Locate the cell with the specified text and output its [x, y] center coordinate. 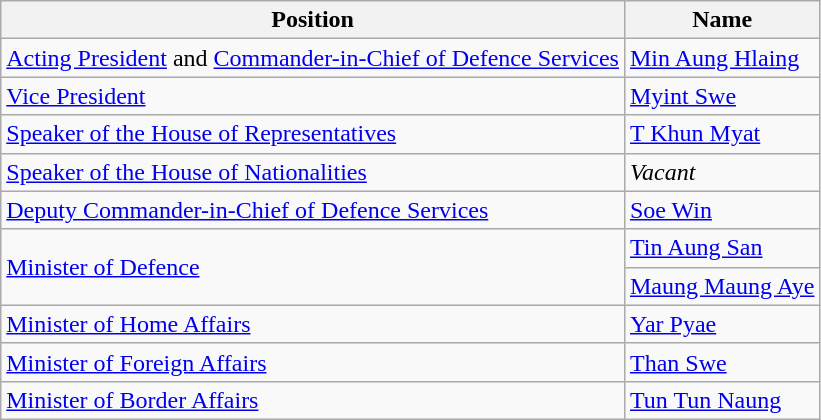
Speaker of the House of Representatives [313, 134]
Minister of Home Affairs [313, 324]
Tun Tun Naung [722, 400]
Tin Aung San [722, 248]
Deputy Commander-in-Chief of Defence Services [313, 210]
Vice President [313, 96]
Soe Win [722, 210]
Than Swe [722, 362]
T Khun Myat [722, 134]
Minister of Foreign Affairs [313, 362]
Acting President and Commander-in-Chief of Defence Services [313, 58]
Minister of Border Affairs [313, 400]
Myint Swe [722, 96]
Yar Pyae [722, 324]
Maung Maung Aye [722, 286]
Name [722, 20]
Minister of Defence [313, 267]
Position [313, 20]
Min Aung Hlaing [722, 58]
Speaker of the House of Nationalities [313, 172]
Vacant [722, 172]
